Extract the [x, y] coordinate from the center of the cell holding the provided text.  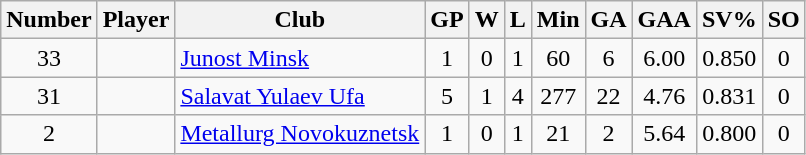
Number [49, 20]
5 [447, 96]
Player [136, 20]
22 [608, 96]
0.831 [729, 96]
Min [558, 20]
277 [558, 96]
4.76 [664, 96]
SO [784, 20]
31 [49, 96]
6 [608, 58]
0.850 [729, 58]
GP [447, 20]
60 [558, 58]
4 [518, 96]
33 [49, 58]
Metallurg Novokuznetsk [300, 134]
21 [558, 134]
Junost Minsk [300, 58]
0.800 [729, 134]
6.00 [664, 58]
SV% [729, 20]
5.64 [664, 134]
Club [300, 20]
GA [608, 20]
W [486, 20]
GAA [664, 20]
Salavat Yulaev Ufa [300, 96]
L [518, 20]
